Return the [x, y] coordinate for the center point of the cell that contains the specified text.  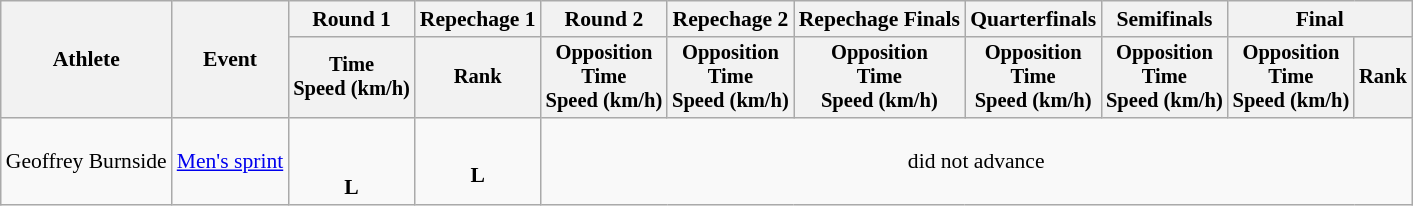
Repechage 2 [730, 19]
Athlete [86, 60]
Semifinals [1164, 19]
Quarterfinals [1033, 19]
Repechage Finals [880, 19]
TimeSpeed (km/h) [352, 78]
Repechage 1 [478, 19]
Men's sprint [230, 162]
Event [230, 60]
did not advance [976, 162]
Final [1320, 19]
Round 2 [604, 19]
Geoffrey Burnside [86, 162]
Round 1 [352, 19]
